Return [x, y] of the center of cell containing provided text 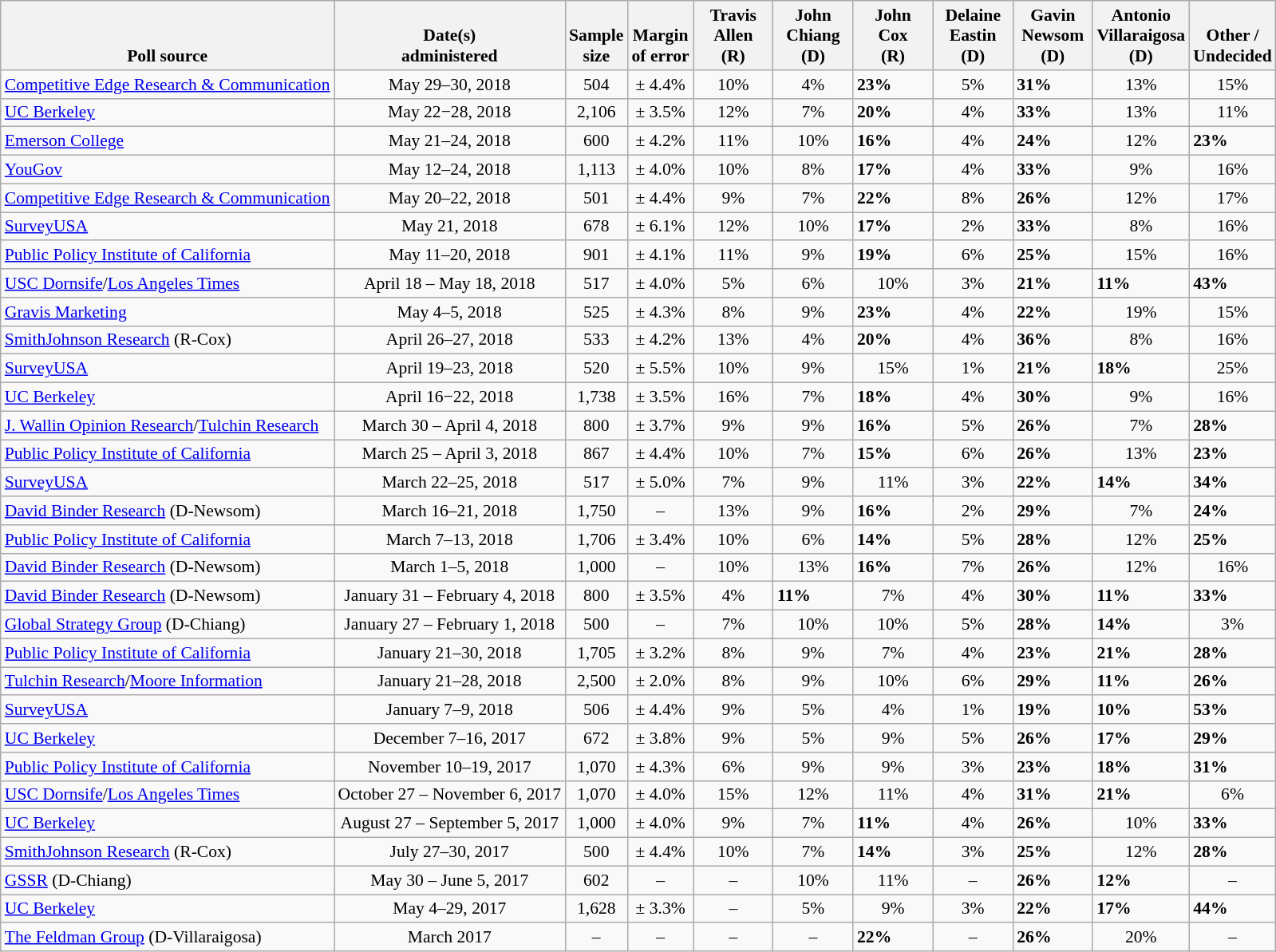
May 21–24, 2018 [450, 141]
J. Wallin Opinion Research/Tulchin Research [168, 425]
AntonioVillaraigosa(D) [1141, 35]
JohnChiang(D) [813, 35]
May 4–5, 2018 [450, 312]
March 1–5, 2018 [450, 567]
May 29–30, 2018 [450, 85]
± 6.1% [661, 227]
Emerson College [168, 141]
October 27 – November 6, 2017 [450, 795]
May 30 – June 5, 2017 [450, 880]
520 [596, 369]
Tulchin Research/Moore Information [168, 681]
867 [596, 454]
525 [596, 312]
January 31 – February 4, 2018 [450, 596]
May 22−28, 2018 [450, 113]
July 27–30, 2017 [450, 852]
44% [1232, 909]
± 3.8% [661, 738]
2,106 [596, 113]
March 16–21, 2018 [450, 511]
1,628 [596, 909]
36% [1053, 340]
1,750 [596, 511]
The Feldman Group (D-Villaraigosa) [168, 938]
JohnCox(R) [893, 35]
GSSR (D-Chiang) [168, 880]
January 21–28, 2018 [450, 681]
602 [596, 880]
504 [596, 85]
November 10–19, 2017 [450, 767]
May 11–20, 2018 [450, 255]
Date(s)administered [450, 35]
March 30 – April 4, 2018 [450, 425]
± 3.4% [661, 539]
± 2.0% [661, 681]
August 27 – September 5, 2017 [450, 824]
1,706 [596, 539]
± 5.5% [661, 369]
March 25 – April 3, 2018 [450, 454]
December 7–16, 2017 [450, 738]
YouGov [168, 170]
April 26–27, 2018 [450, 340]
TravisAllen(R) [733, 35]
600 [596, 141]
May 12–24, 2018 [450, 170]
Gravis Marketing [168, 312]
1,705 [596, 653]
Marginof error [661, 35]
Global Strategy Group (D-Chiang) [168, 625]
901 [596, 255]
53% [1232, 710]
January 7–9, 2018 [450, 710]
43% [1232, 283]
672 [596, 738]
March 22–25, 2018 [450, 483]
April 16−22, 2018 [450, 397]
DelaineEastin(D) [973, 35]
± 5.0% [661, 483]
April 19–23, 2018 [450, 369]
May 20–22, 2018 [450, 198]
533 [596, 340]
506 [596, 710]
Poll source [168, 35]
34% [1232, 483]
2,500 [596, 681]
April 18 – May 18, 2018 [450, 283]
Samplesize [596, 35]
± 3.2% [661, 653]
May 4–29, 2017 [450, 909]
678 [596, 227]
March 2017 [450, 938]
January 27 – February 1, 2018 [450, 625]
January 21–30, 2018 [450, 653]
501 [596, 198]
1,738 [596, 397]
GavinNewsom(D) [1053, 35]
± 4.1% [661, 255]
March 7–13, 2018 [450, 539]
1,113 [596, 170]
± 3.3% [661, 909]
May 21, 2018 [450, 227]
Other /Undecided [1232, 35]
± 3.7% [661, 425]
